Detect which cell encompasses the target text, then output its (X, Y) center coordinate. 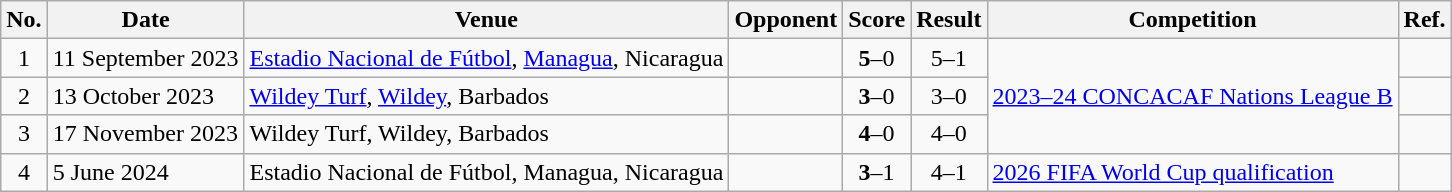
5 June 2024 (146, 172)
Result (949, 20)
No. (24, 20)
4–1 (949, 172)
17 November 2023 (146, 134)
3 (24, 134)
Venue (486, 20)
2 (24, 96)
2023–24 CONCACAF Nations League B (1192, 96)
Ref. (1424, 20)
Date (146, 20)
5–1 (949, 58)
13 October 2023 (146, 96)
Competition (1192, 20)
Score (877, 20)
2026 FIFA World Cup qualification (1192, 172)
3–1 (877, 172)
1 (24, 58)
Opponent (786, 20)
5–0 (877, 58)
4 (24, 172)
11 September 2023 (146, 58)
